For the text-containing cell, return its midpoint in (x, y) coordinate format. 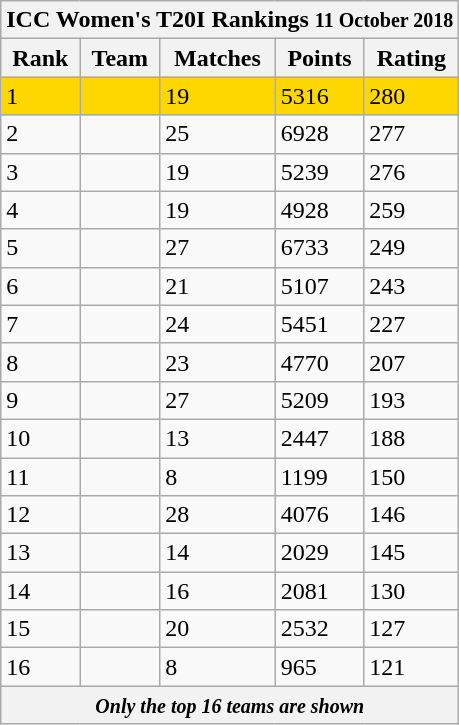
2 (40, 134)
2447 (320, 438)
9 (40, 400)
5 (40, 248)
12 (40, 515)
276 (412, 172)
5239 (320, 172)
7 (40, 324)
150 (412, 477)
127 (412, 629)
249 (412, 248)
3 (40, 172)
21 (218, 286)
Rating (412, 58)
6733 (320, 248)
5107 (320, 286)
ICC Women's T20I Rankings 11 October 2018 (230, 20)
4 (40, 210)
10 (40, 438)
207 (412, 362)
11 (40, 477)
2532 (320, 629)
20 (218, 629)
2081 (320, 591)
25 (218, 134)
259 (412, 210)
15 (40, 629)
24 (218, 324)
130 (412, 591)
146 (412, 515)
1 (40, 96)
227 (412, 324)
121 (412, 667)
Matches (218, 58)
Only the top 16 teams are shown (230, 705)
280 (412, 96)
243 (412, 286)
4928 (320, 210)
6 (40, 286)
5209 (320, 400)
188 (412, 438)
Team (120, 58)
2029 (320, 553)
Rank (40, 58)
4076 (320, 515)
5451 (320, 324)
28 (218, 515)
5316 (320, 96)
6928 (320, 134)
145 (412, 553)
1199 (320, 477)
277 (412, 134)
23 (218, 362)
Points (320, 58)
193 (412, 400)
4770 (320, 362)
965 (320, 667)
